Search for the cell housing the specified text and yield its [X, Y] center coordinate. 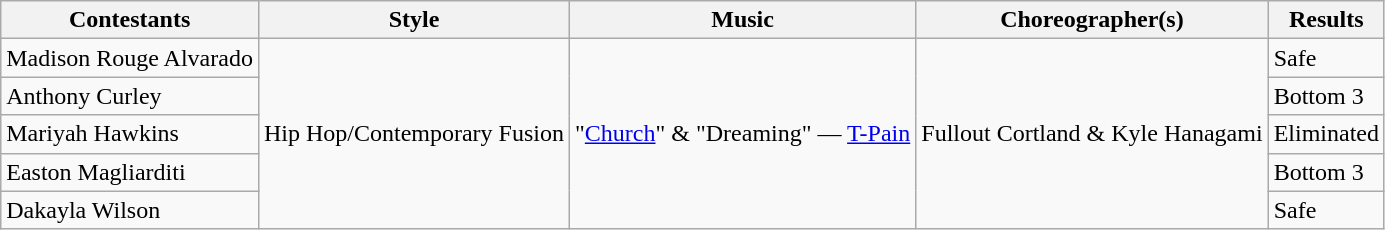
Choreographer(s) [1092, 20]
Mariyah Hawkins [130, 134]
Easton Magliarditi [130, 172]
Results [1326, 20]
Music [743, 20]
Fullout Cortland & Kyle Hanagami [1092, 134]
Style [414, 20]
Dakayla Wilson [130, 210]
Anthony Curley [130, 96]
Contestants [130, 20]
Eliminated [1326, 134]
Madison Rouge Alvarado [130, 58]
"Church" & "Dreaming" — T-Pain [743, 134]
Hip Hop/Contemporary Fusion [414, 134]
